Extract the [X, Y] coordinate from the center of the cell holding the provided text.  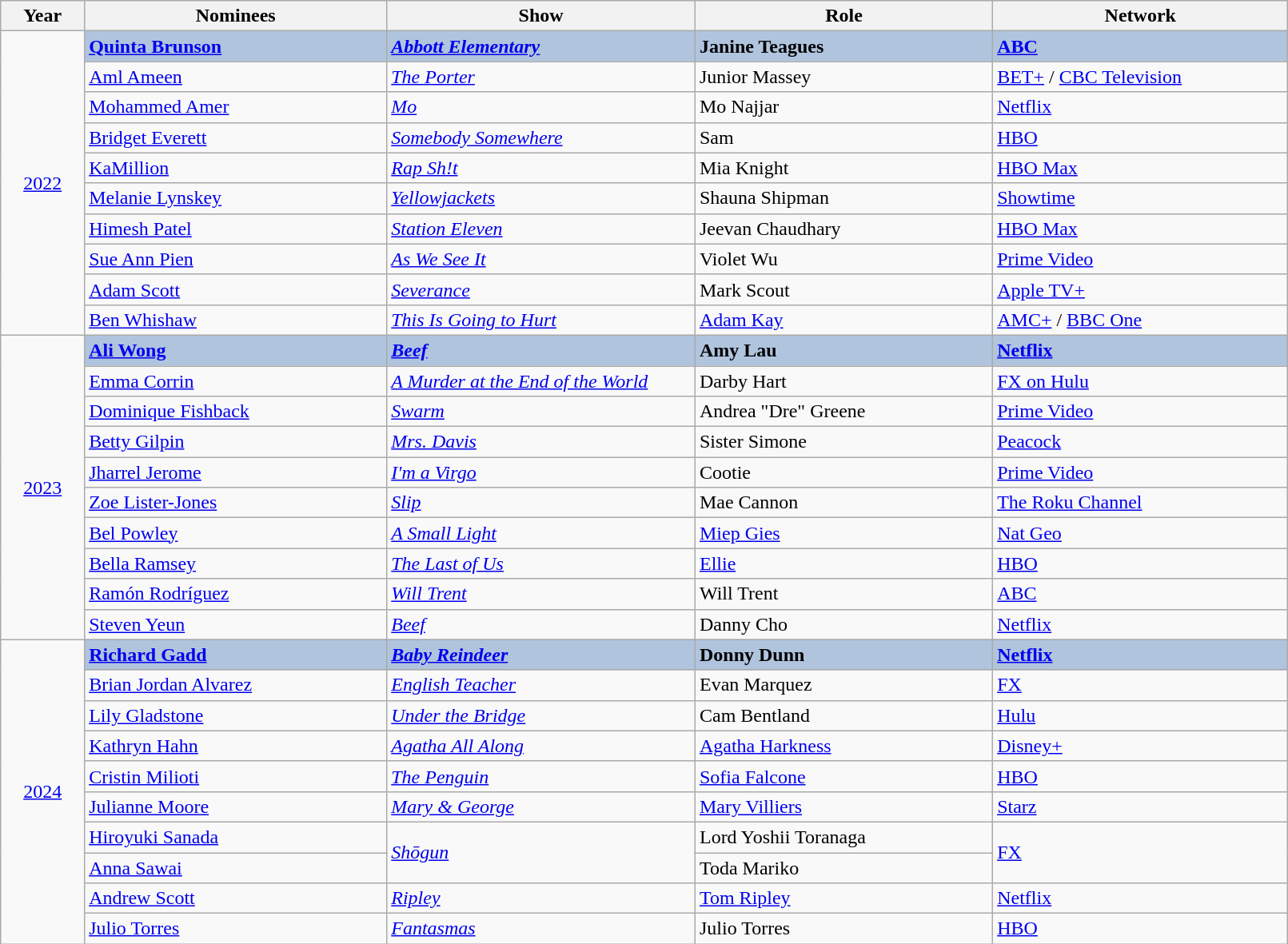
Darby Hart [843, 381]
Agatha Harkness [843, 746]
The Penguin [541, 776]
2022 [43, 184]
Zoe Lister-Jones [236, 503]
Adam Kay [843, 320]
Shauna Shipman [843, 198]
Swarm [541, 412]
The Last of Us [541, 564]
Hiroyuki Sanada [236, 837]
Danny Cho [843, 624]
Melanie Lynskey [236, 198]
Ramón Rodríguez [236, 594]
Rap Sh!t [541, 168]
Violet Wu [843, 259]
Evan Marquez [843, 685]
Station Eleven [541, 229]
2024 [43, 791]
Severance [541, 289]
Sue Ann Pien [236, 259]
Adam Scott [236, 289]
I'm a Virgo [541, 472]
FX on Hulu [1140, 381]
Mary & George [541, 807]
Sam [843, 137]
Peacock [1140, 442]
Show [541, 16]
Steven Yeun [236, 624]
Hulu [1140, 715]
Ben Whishaw [236, 320]
Baby Reindeer [541, 655]
Starz [1140, 807]
Junior Massey [843, 77]
Aml Ameen [236, 77]
Shōgun [541, 852]
Miep Gies [843, 533]
Tom Ripley [843, 898]
Brian Jordan Alvarez [236, 685]
Jharrel Jerome [236, 472]
Betty Gilpin [236, 442]
Nat Geo [1140, 533]
Ellie [843, 564]
KaMillion [236, 168]
Bel Powley [236, 533]
Cootie [843, 472]
Amy Lau [843, 350]
Dominique Fishback [236, 412]
Year [43, 16]
Lily Gladstone [236, 715]
Showtime [1140, 198]
Donny Dunn [843, 655]
This Is Going to Hurt [541, 320]
Agatha All Along [541, 746]
The Roku Channel [1140, 503]
Jeevan Chaudhary [843, 229]
Abbott Elementary [541, 46]
Quinta Brunson [236, 46]
Role [843, 16]
Apple TV+ [1140, 289]
Mary Villiers [843, 807]
Mae Cannon [843, 503]
Mrs. Davis [541, 442]
Ripley [541, 898]
Cam Bentland [843, 715]
Ali Wong [236, 350]
Janine Teagues [843, 46]
Yellowjackets [541, 198]
2023 [43, 488]
A Murder at the End of the World [541, 381]
Cristin Milioti [236, 776]
Lord Yoshii Toranaga [843, 837]
The Porter [541, 77]
English Teacher [541, 685]
Toda Mariko [843, 867]
Mo Najjar [843, 107]
Sofia Falcone [843, 776]
Sister Simone [843, 442]
Somebody Somewhere [541, 137]
Richard Gadd [236, 655]
Mo [541, 107]
As We See It [541, 259]
Andrea "Dre" Greene [843, 412]
Mohammed Amer [236, 107]
Julianne Moore [236, 807]
Kathryn Hahn [236, 746]
AMC+ / BBC One [1140, 320]
Andrew Scott [236, 898]
Bridget Everett [236, 137]
A Small Light [541, 533]
Emma Corrin [236, 381]
Mia Knight [843, 168]
Disney+ [1140, 746]
Himesh Patel [236, 229]
Fantasmas [541, 929]
BET+ / CBC Television [1140, 77]
Nominees [236, 16]
Anna Sawai [236, 867]
Slip [541, 503]
Under the Bridge [541, 715]
Mark Scout [843, 289]
Bella Ramsey [236, 564]
Network [1140, 16]
